From the cell containing the given text, extract its center point as (x, y) coordinate. 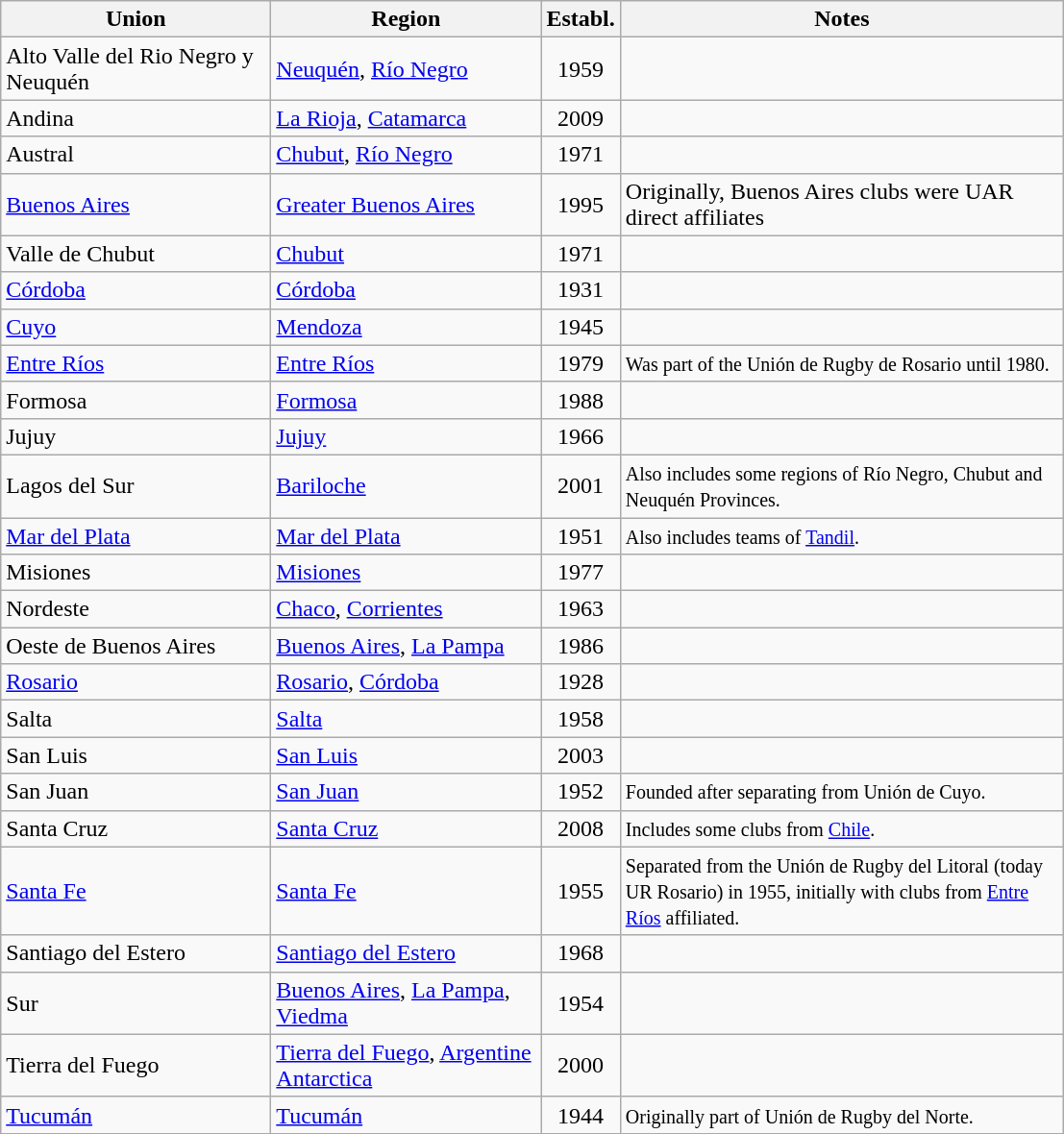
1928 (581, 682)
Austral (136, 155)
2003 (581, 755)
La Rioja, Catamarca (406, 118)
Founded after separating from Unión de Cuyo. (842, 792)
Region (406, 19)
1944 (581, 1115)
Originally, Buenos Aires clubs were UAR direct affiliates (842, 204)
Bariloche (406, 486)
1931 (581, 290)
1963 (581, 609)
Buenos Aires, La Pampa (406, 646)
Oeste de Buenos Aires (136, 646)
Buenos Aires (136, 204)
Was part of the Unión de Rugby de Rosario until 1980. (842, 363)
Alto Valle del Rio Negro y Neuquén (136, 69)
Nordeste (136, 609)
Chubut (406, 254)
Union (136, 19)
Sur (136, 1003)
Separated from the Unión de Rugby del Litoral (today UR Rosario) in 1955, initially with clubs from Entre Ríos affiliated. (842, 891)
Tierra del Fuego, Argentine Antarctica (406, 1065)
1952 (581, 792)
Mendoza (406, 327)
Greater Buenos Aires (406, 204)
Andina (136, 118)
1958 (581, 719)
Rosario, Córdoba (406, 682)
2001 (581, 486)
1954 (581, 1003)
Establ. (581, 19)
1951 (581, 535)
2000 (581, 1065)
1966 (581, 436)
1955 (581, 891)
1959 (581, 69)
1945 (581, 327)
Rosario (136, 682)
Buenos Aires, La Pampa, Viedma (406, 1003)
Cuyo (136, 327)
1995 (581, 204)
1986 (581, 646)
Neuquén, Río Negro (406, 69)
1977 (581, 573)
Also includes some regions of Río Negro, Chubut and Neuquén Provinces. (842, 486)
Includes some clubs from Chile. (842, 828)
Lagos del Sur (136, 486)
Tierra del Fuego (136, 1065)
Originally part of Unión de Rugby del Norte. (842, 1115)
2008 (581, 828)
1968 (581, 953)
Chubut, Río Negro (406, 155)
2009 (581, 118)
Valle de Chubut (136, 254)
1988 (581, 400)
Notes (842, 19)
Chaco, Corrientes (406, 609)
1979 (581, 363)
Also includes teams of Tandil. (842, 535)
